Identify which cell holds the provided text, then report its (X, Y) central coordinate. 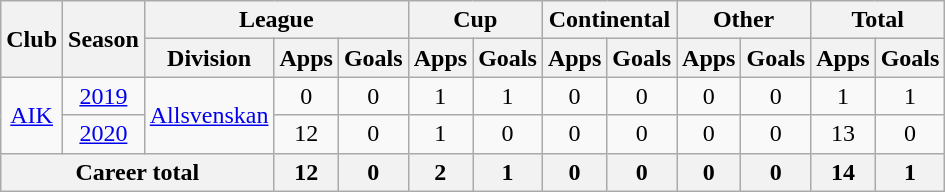
Allsvenskan (209, 115)
Season (104, 39)
Club (32, 39)
League (276, 20)
Continental (609, 20)
2020 (104, 134)
AIK (32, 115)
Other (744, 20)
14 (843, 172)
2 (440, 172)
Career total (138, 172)
2019 (104, 96)
Division (209, 58)
Total (878, 20)
Cup (475, 20)
13 (843, 134)
